Detect which cell encompasses the target text, then output its [x, y] center coordinate. 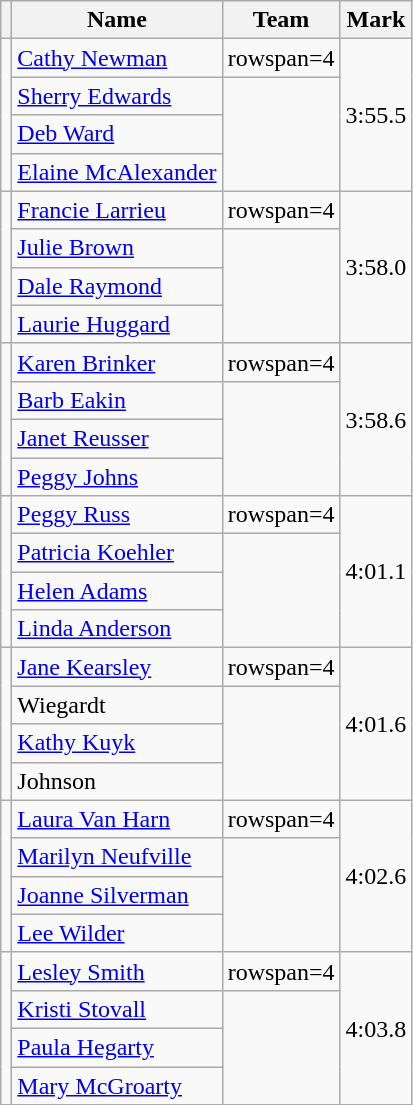
Janet Reusser [117, 438]
Kristi Stovall [117, 1009]
Francie Larrieu [117, 210]
Cathy Newman [117, 58]
Lesley Smith [117, 971]
Laurie Huggard [117, 324]
3:55.5 [376, 115]
Linda Anderson [117, 629]
Wiegardt [117, 705]
Karen Brinker [117, 362]
Paula Hegarty [117, 1047]
Kathy Kuyk [117, 743]
Mary McGroarty [117, 1085]
Deb Ward [117, 134]
Name [117, 20]
Dale Raymond [117, 286]
4:01.6 [376, 724]
Helen Adams [117, 591]
Lee Wilder [117, 933]
Mark [376, 20]
Marilyn Neufville [117, 857]
3:58.0 [376, 267]
Johnson [117, 781]
Peggy Russ [117, 515]
4:01.1 [376, 572]
4:02.6 [376, 876]
Sherry Edwards [117, 96]
Jane Kearsley [117, 667]
3:58.6 [376, 419]
Barb Eakin [117, 400]
Team [281, 20]
Julie Brown [117, 248]
Peggy Johns [117, 477]
Laura Van Harn [117, 819]
Elaine McAlexander [117, 172]
4:03.8 [376, 1028]
Patricia Koehler [117, 553]
Joanne Silverman [117, 895]
